Capture the cell that displays the provided text and extract its [x, y] central coordinate. 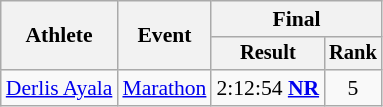
Marathon [164, 88]
5 [353, 88]
Final [296, 19]
Result [268, 54]
Event [164, 36]
Derlis Ayala [60, 88]
Athlete [60, 36]
2:12:54 NR [268, 88]
Rank [353, 54]
